Determine the (X, Y) coordinate at the center of the cell enclosing the given text.  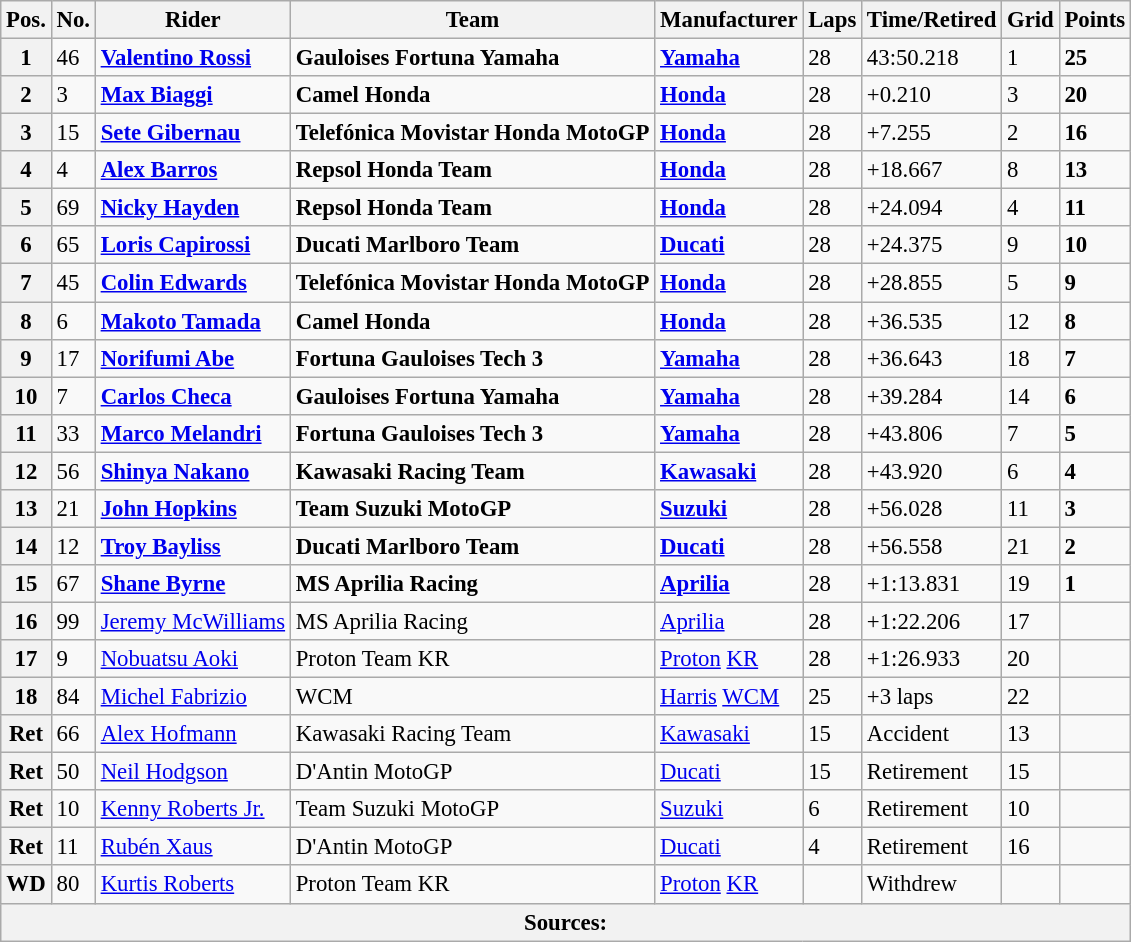
Shane Byrne (192, 584)
Pos. (26, 20)
67 (73, 584)
+56.558 (932, 546)
50 (73, 772)
WCM (472, 697)
Team (472, 20)
43:50.218 (932, 58)
+1:13.831 (932, 584)
+36.643 (932, 358)
22 (1030, 697)
33 (73, 433)
66 (73, 734)
+24.375 (932, 245)
Nicky Hayden (192, 208)
+0.210 (932, 95)
Kenny Roberts Jr. (192, 809)
Time/Retired (932, 20)
Makoto Tamada (192, 321)
Alex Hofmann (192, 734)
19 (1030, 584)
Shinya Nakano (192, 471)
Carlos Checa (192, 396)
No. (73, 20)
Neil Hodgson (192, 772)
Michel Fabrizio (192, 697)
Points (1094, 20)
Sources: (566, 922)
+28.855 (932, 283)
Kurtis Roberts (192, 885)
Sete Gibernau (192, 133)
Rubén Xaus (192, 847)
Accident (932, 734)
+24.094 (932, 208)
+43.806 (932, 433)
+1:22.206 (932, 621)
Nobuatsu Aoki (192, 659)
Alex Barros (192, 170)
+7.255 (932, 133)
Colin Edwards (192, 283)
+1:26.933 (932, 659)
+56.028 (932, 509)
45 (73, 283)
Withdrew (932, 885)
+43.920 (932, 471)
Marco Melandri (192, 433)
John Hopkins (192, 509)
46 (73, 58)
84 (73, 697)
Rider (192, 20)
Troy Bayliss (192, 546)
Harris WCM (729, 697)
WD (26, 885)
+39.284 (932, 396)
+18.667 (932, 170)
56 (73, 471)
Norifumi Abe (192, 358)
Grid (1030, 20)
Max Biaggi (192, 95)
Laps (832, 20)
Valentino Rossi (192, 58)
+36.535 (932, 321)
65 (73, 245)
Jeremy McWilliams (192, 621)
80 (73, 885)
+3 laps (932, 697)
Loris Capirossi (192, 245)
Manufacturer (729, 20)
99 (73, 621)
69 (73, 208)
